Scan for the cell matching the given text and deliver its [X, Y] coordinate at center. 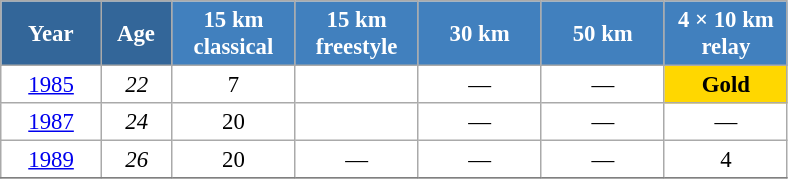
4 × 10 km relay [726, 34]
15 km freestyle [356, 34]
15 km classical [234, 34]
7 [234, 85]
Year [52, 34]
22 [136, 85]
1989 [52, 160]
Gold [726, 85]
50 km [602, 34]
24 [136, 122]
Age [136, 34]
1985 [52, 85]
30 km [480, 34]
4 [726, 160]
1987 [52, 122]
26 [136, 160]
